Search for the cell housing the specified text and yield its (x, y) center coordinate. 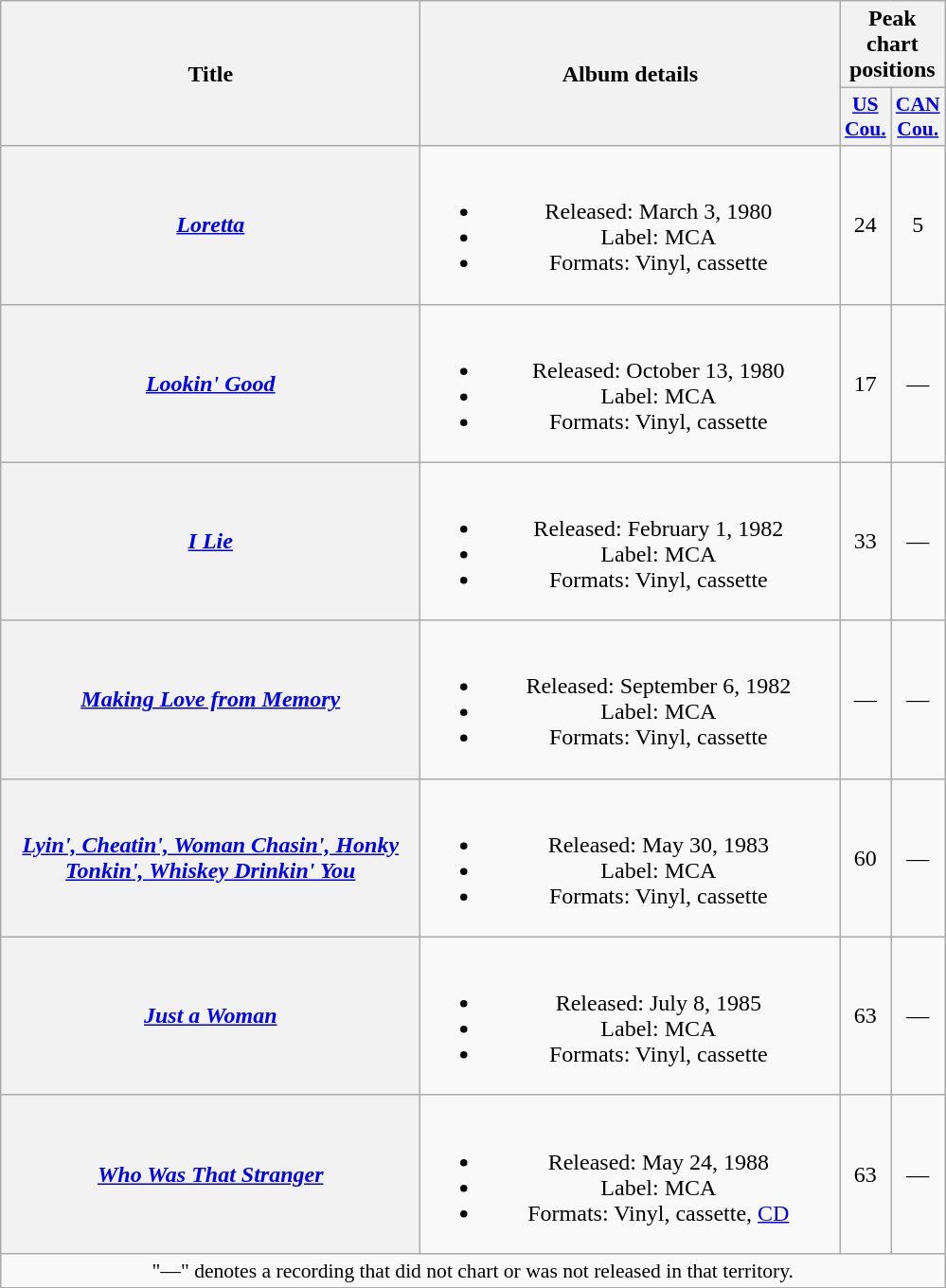
I Lie (210, 542)
Released: May 24, 1988Label: MCAFormats: Vinyl, cassette, CD (631, 1174)
Released: February 1, 1982Label: MCAFormats: Vinyl, cassette (631, 542)
24 (866, 225)
Title (210, 74)
Released: March 3, 1980Label: MCAFormats: Vinyl, cassette (631, 225)
Making Love from Memory (210, 699)
60 (866, 858)
Who Was That Stranger (210, 1174)
5 (919, 225)
CANCou. (919, 117)
Released: October 13, 1980Label: MCAFormats: Vinyl, cassette (631, 383)
"—" denotes a recording that did not chart or was not released in that territory. (473, 1270)
USCou. (866, 117)
Lyin', Cheatin', Woman Chasin', Honky Tonkin', Whiskey Drinkin' You (210, 858)
Just a Woman (210, 1015)
Lookin' Good (210, 383)
33 (866, 542)
Peak chartpositions (892, 45)
Released: May 30, 1983Label: MCAFormats: Vinyl, cassette (631, 858)
Released: September 6, 1982Label: MCAFormats: Vinyl, cassette (631, 699)
Loretta (210, 225)
Released: July 8, 1985Label: MCAFormats: Vinyl, cassette (631, 1015)
Album details (631, 74)
17 (866, 383)
